Search for the cell housing the specified text and yield its [X, Y] center coordinate. 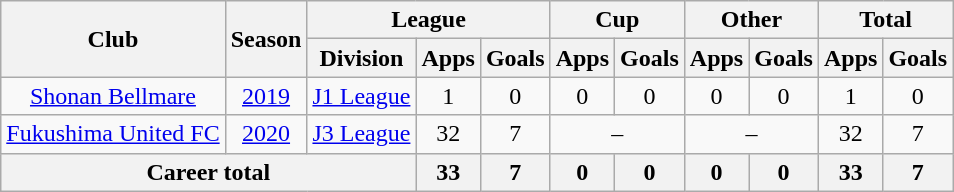
Club [113, 39]
Other [751, 20]
Cup [617, 20]
J3 League [362, 134]
J1 League [362, 96]
Career total [208, 172]
Division [362, 58]
Total [885, 20]
League [428, 20]
2020 [266, 134]
Season [266, 39]
Shonan Bellmare [113, 96]
Fukushima United FC [113, 134]
2019 [266, 96]
